Output the [x, y] coordinate of the center of the cell containing the given text.  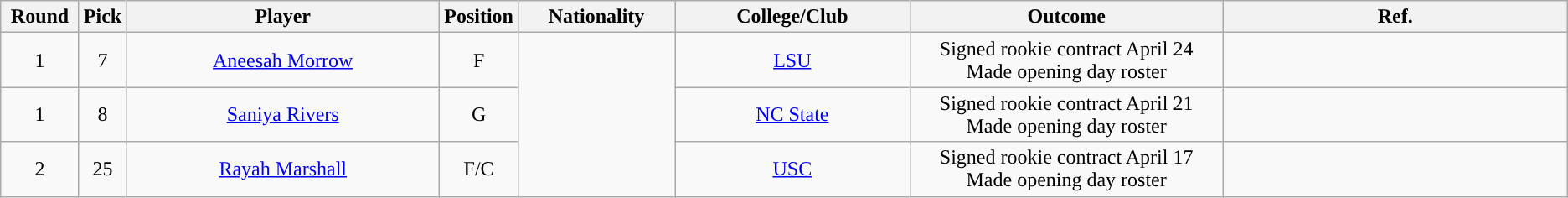
7 [102, 60]
8 [102, 114]
Nationality [596, 17]
F [479, 60]
USC [792, 169]
Signed rookie contract April 24Made opening day roster [1066, 60]
Round [40, 17]
Position [479, 17]
Saniya Rivers [283, 114]
Rayah Marshall [283, 169]
Pick [102, 17]
Player [283, 17]
F/C [479, 169]
NC State [792, 114]
College/Club [792, 17]
25 [102, 169]
Signed rookie contract April 17Made opening day roster [1066, 169]
2 [40, 169]
Aneesah Morrow [283, 60]
Ref. [1395, 17]
G [479, 114]
Signed rookie contract April 21Made opening day roster [1066, 114]
LSU [792, 60]
Outcome [1066, 17]
